Return (x, y) of the center of cell containing provided text 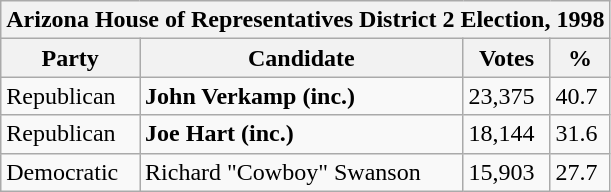
40.7 (580, 96)
18,144 (506, 134)
John Verkamp (inc.) (302, 96)
Democratic (70, 172)
Richard "Cowboy" Swanson (302, 172)
23,375 (506, 96)
27.7 (580, 172)
Joe Hart (inc.) (302, 134)
% (580, 58)
Candidate (302, 58)
Arizona House of Representatives District 2 Election, 1998 (306, 20)
15,903 (506, 172)
Party (70, 58)
Votes (506, 58)
31.6 (580, 134)
